Locate the cell with the specified text and output its [X, Y] center coordinate. 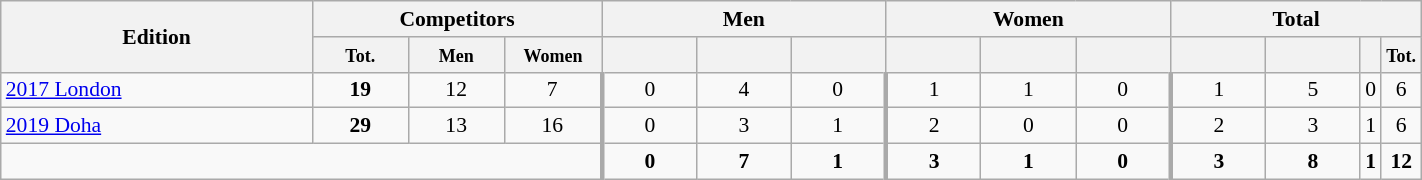
16 [553, 126]
2019 Doha [157, 126]
8 [1314, 162]
5 [1314, 90]
2017 London [157, 90]
4 [744, 90]
13 [456, 126]
Edition [157, 36]
19 [360, 90]
Total [1296, 19]
Competitors [456, 19]
29 [360, 126]
